Output the (X, Y) coordinate of the center of the cell containing the given text.  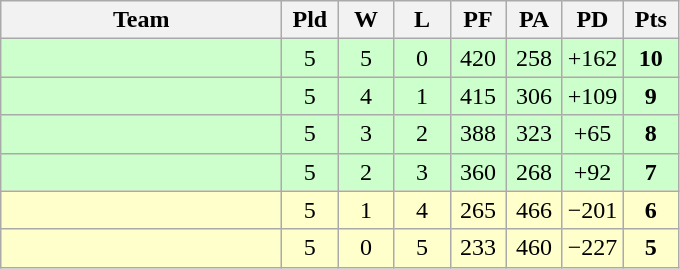
Pts (651, 20)
+92 (592, 172)
Team (142, 20)
306 (534, 96)
+109 (592, 96)
466 (534, 210)
PD (592, 20)
+162 (592, 58)
−201 (592, 210)
+65 (592, 134)
415 (478, 96)
9 (651, 96)
7 (651, 172)
420 (478, 58)
460 (534, 248)
Pld (310, 20)
6 (651, 210)
323 (534, 134)
PA (534, 20)
10 (651, 58)
W (366, 20)
8 (651, 134)
258 (534, 58)
PF (478, 20)
388 (478, 134)
233 (478, 248)
360 (478, 172)
−227 (592, 248)
265 (478, 210)
L (422, 20)
268 (534, 172)
